Output the [X, Y] coordinate of the center of the cell containing the given text.  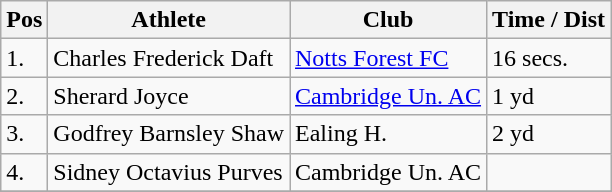
16 secs. [549, 58]
2 yd [549, 134]
2. [24, 96]
Godfrey Barnsley Shaw [169, 134]
Time / Dist [549, 20]
Sherard Joyce [169, 96]
Ealing H. [388, 134]
4. [24, 172]
Sidney Octavius Purves [169, 172]
1. [24, 58]
1 yd [549, 96]
3. [24, 134]
Charles Frederick Daft [169, 58]
Athlete [169, 20]
Pos [24, 20]
Notts Forest FC [388, 58]
Club [388, 20]
